Capture the cell that displays the provided text and extract its (X, Y) central coordinate. 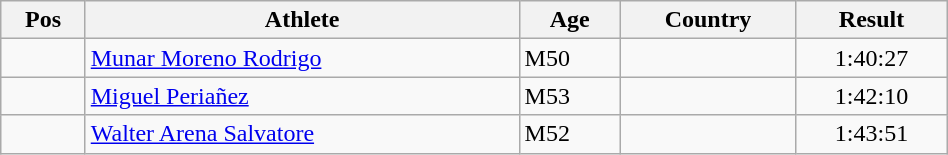
Result (872, 20)
M53 (570, 96)
Country (708, 20)
Walter Arena Salvatore (302, 134)
1:42:10 (872, 96)
M52 (570, 134)
Miguel Periañez (302, 96)
M50 (570, 58)
Athlete (302, 20)
1:43:51 (872, 134)
Pos (43, 20)
1:40:27 (872, 58)
Munar Moreno Rodrigo (302, 58)
Age (570, 20)
